Identify which cell holds the provided text, then report its (x, y) central coordinate. 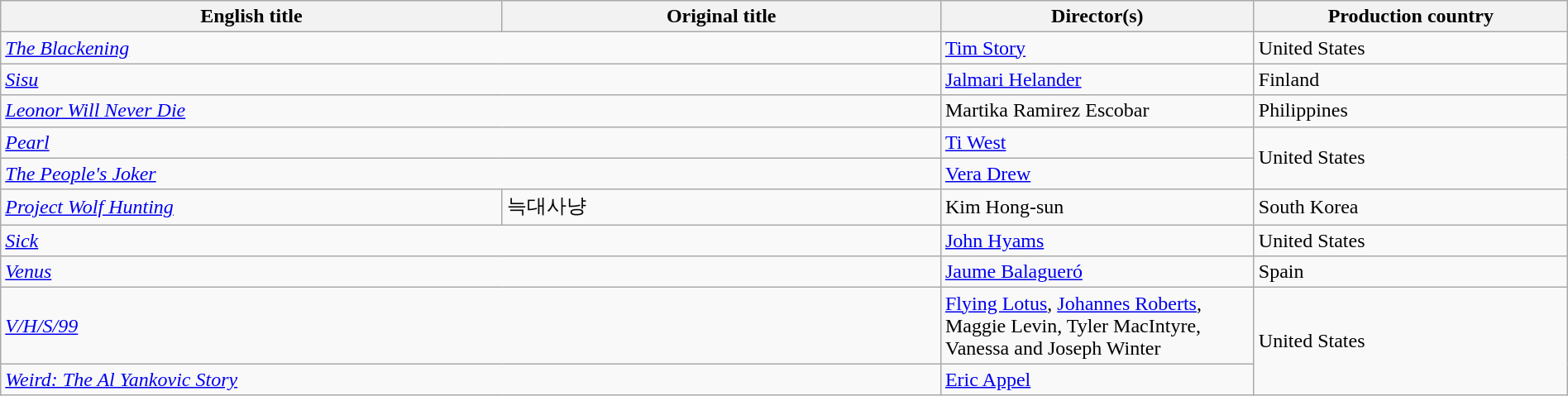
Pearl (471, 142)
English title (251, 17)
Project Wolf Hunting (251, 207)
The People's Joker (471, 174)
Vera Drew (1097, 174)
Sisu (471, 79)
Kim Hong-sun (1097, 207)
Production country (1411, 17)
늑대사냥 (721, 207)
Martika Ramirez Escobar (1097, 111)
Weird: The Al Yankovic Story (471, 379)
Leonor Will Never Die (471, 111)
Director(s) (1097, 17)
Spain (1411, 272)
V/H/S/99 (471, 326)
Jalmari Helander (1097, 79)
Ti West (1097, 142)
Original title (721, 17)
Sick (471, 241)
Philippines (1411, 111)
The Blackening (471, 48)
Venus (471, 272)
Finland (1411, 79)
John Hyams (1097, 241)
Jaume Balagueró (1097, 272)
Eric Appel (1097, 379)
Tim Story (1097, 48)
Flying Lotus, Johannes Roberts, Maggie Levin, Tyler MacIntyre, Vanessa and Joseph Winter (1097, 326)
South Korea (1411, 207)
